From the cell containing the given text, extract its center point as [x, y] coordinate. 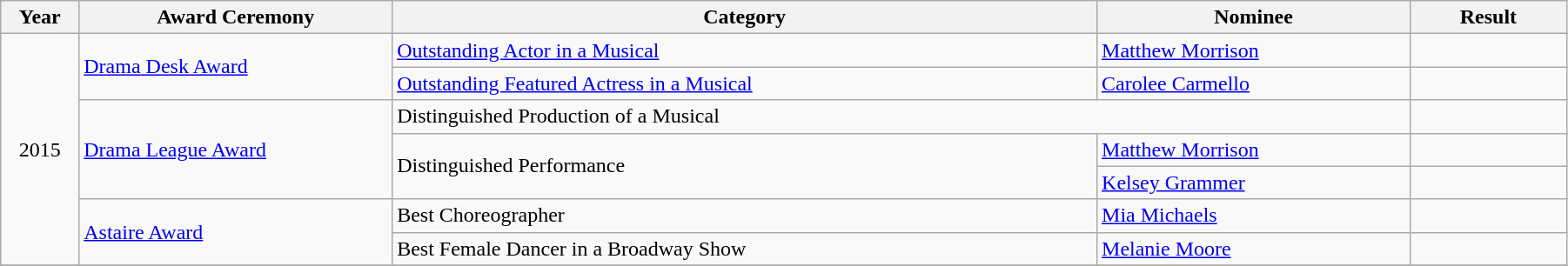
Kelsey Grammer [1254, 183]
Result [1488, 17]
Best Female Dancer in a Broadway Show [745, 249]
2015 [40, 150]
Drama League Award [236, 150]
Distinguished Performance [745, 166]
Year [40, 17]
Category [745, 17]
Astaire Award [236, 232]
Outstanding Featured Actress in a Musical [745, 83]
Distinguished Production of a Musical [901, 116]
Award Ceremony [236, 17]
Melanie Moore [1254, 249]
Outstanding Actor in a Musical [745, 50]
Nominee [1254, 17]
Mia Michaels [1254, 216]
Best Choreographer [745, 216]
Carolee Carmello [1254, 83]
Drama Desk Award [236, 67]
